Capture the cell that displays the provided text and extract its [x, y] central coordinate. 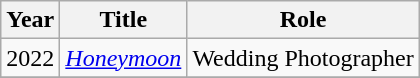
Title [124, 20]
Honeymoon [124, 58]
Wedding Photographer [303, 58]
Role [303, 20]
2022 [30, 58]
Year [30, 20]
